Locate the cell with the specified text and output its (x, y) center coordinate. 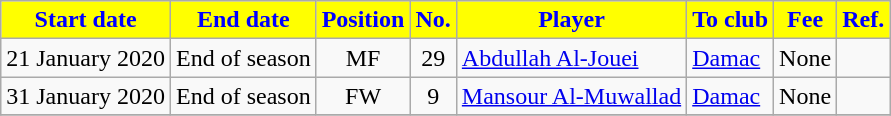
End date (243, 20)
Ref. (864, 20)
21 January 2020 (86, 58)
Abdullah Al-Jouei (571, 58)
Fee (806, 20)
Start date (86, 20)
Player (571, 20)
MF (363, 58)
To club (730, 20)
29 (433, 58)
31 January 2020 (86, 96)
Position (363, 20)
Mansour Al-Muwallad (571, 96)
No. (433, 20)
9 (433, 96)
FW (363, 96)
